Provide the (X, Y) coordinate of the cell's center where the given text is located.  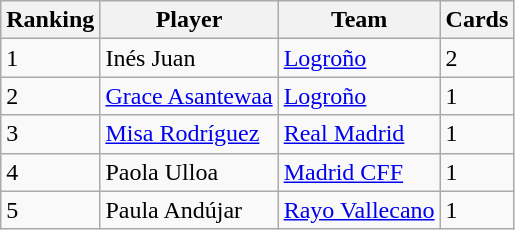
Paula Andújar (189, 210)
Real Madrid (359, 134)
Grace Asantewaa (189, 96)
3 (50, 134)
Ranking (50, 20)
5 (50, 210)
Madrid CFF (359, 172)
Inés Juan (189, 58)
Cards (477, 20)
4 (50, 172)
Paola Ulloa (189, 172)
Misa Rodríguez (189, 134)
Team (359, 20)
Player (189, 20)
Rayo Vallecano (359, 210)
